Pinpoint the cell where the given text exists, returning its (x, y) midpoint coordinate. 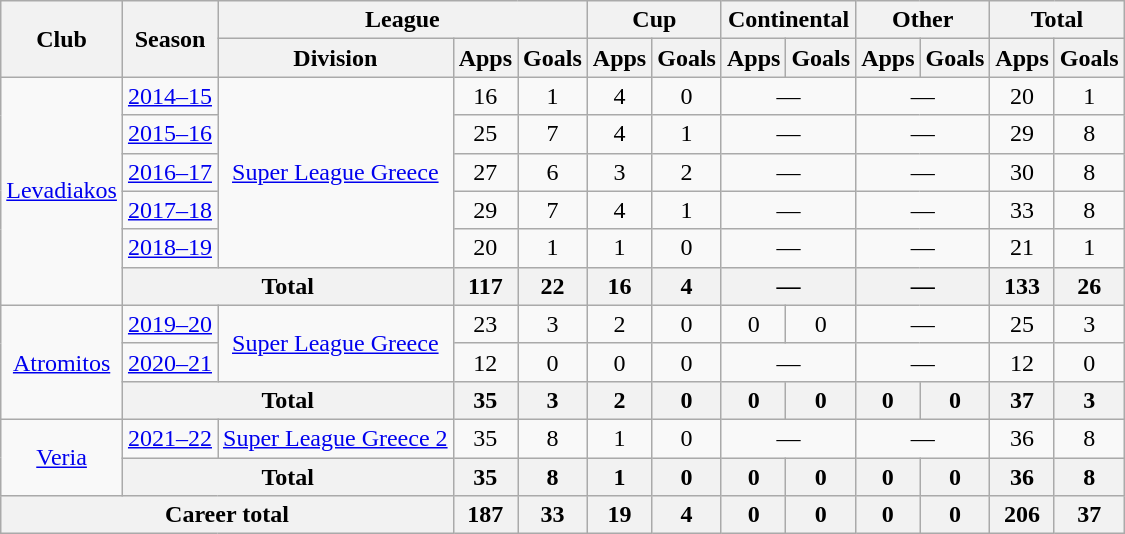
22 (553, 286)
Levadiakos (62, 191)
2021–22 (170, 438)
Atromitos (62, 362)
Other (923, 20)
Continental (788, 20)
2016–17 (170, 172)
Division (336, 58)
2015–16 (170, 134)
187 (485, 515)
133 (1022, 286)
Super League Greece 2 (336, 438)
21 (1022, 248)
League (403, 20)
Career total (227, 515)
30 (1022, 172)
2014–15 (170, 96)
2019–20 (170, 324)
2018–19 (170, 248)
2020–21 (170, 362)
6 (553, 172)
2017–18 (170, 210)
23 (485, 324)
Club (62, 39)
206 (1022, 515)
Cup (654, 20)
Veria (62, 457)
19 (619, 515)
26 (1089, 286)
117 (485, 286)
27 (485, 172)
Season (170, 39)
